Search for the cell housing the specified text and yield its [X, Y] center coordinate. 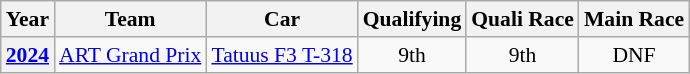
Quali Race [522, 19]
ART Grand Prix [130, 55]
Main Race [634, 19]
Tatuus F3 T-318 [282, 55]
Year [28, 19]
DNF [634, 55]
Qualifying [412, 19]
Team [130, 19]
Car [282, 19]
2024 [28, 55]
